Capture the cell that displays the provided text and extract its (x, y) central coordinate. 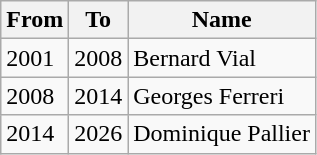
To (98, 20)
Dominique Pallier (222, 134)
Name (222, 20)
2026 (98, 134)
Bernard Vial (222, 58)
Georges Ferreri (222, 96)
From (35, 20)
2001 (35, 58)
